Extract the (X, Y) coordinate from the center of the cell holding the provided text.  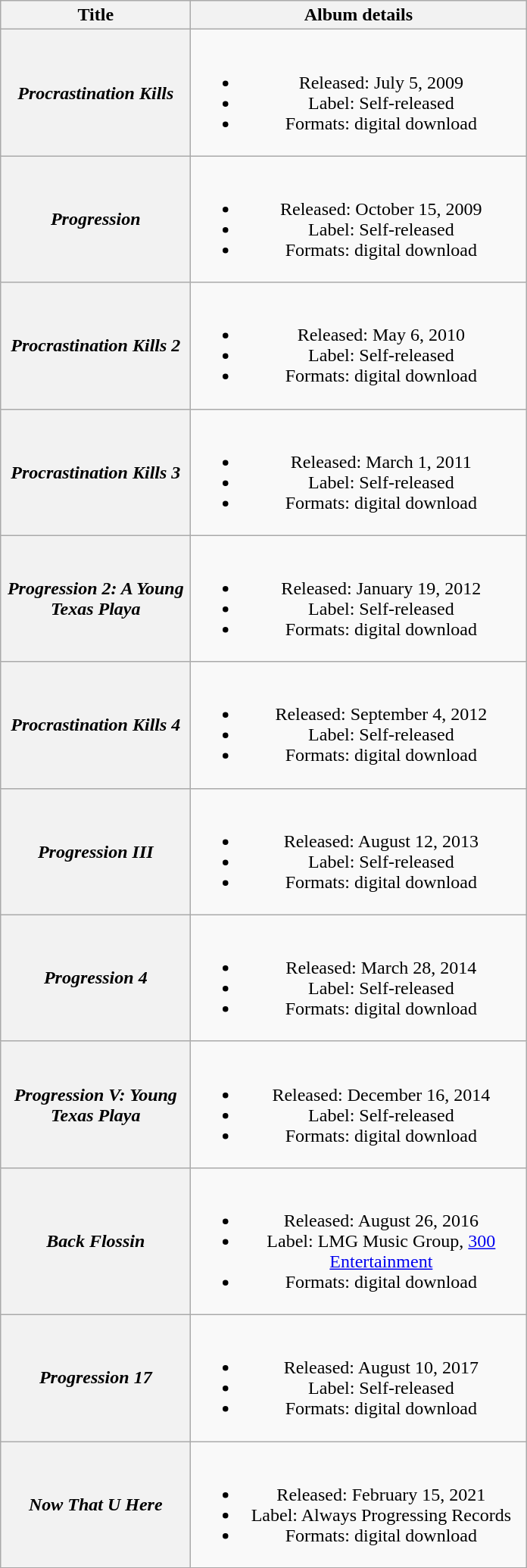
Released: July 5, 2009Label: Self-releasedFormats: digital download (359, 92)
Progression 17 (95, 1378)
Released: August 10, 2017Label: Self-releasedFormats: digital download (359, 1378)
Progression III (95, 851)
Title (95, 15)
Released: December 16, 2014Label: Self-releasedFormats: digital download (359, 1104)
Progression 2: A Young Texas Playa (95, 598)
Released: January 19, 2012Label: Self-releasedFormats: digital download (359, 598)
Procrastination Kills 4 (95, 725)
Procrastination Kills (95, 92)
Progression V: Young Texas Playa (95, 1104)
Released: March 28, 2014Label: Self-releasedFormats: digital download (359, 978)
Album details (359, 15)
Progression 4 (95, 978)
Procrastination Kills 3 (95, 472)
Back Flossin (95, 1241)
Released: August 12, 2013Label: Self-releasedFormats: digital download (359, 851)
Released: February 15, 2021Label: Always Progressing RecordsFormats: digital download (359, 1505)
Released: September 4, 2012Label: Self-releasedFormats: digital download (359, 725)
Progression (95, 220)
Released: August 26, 2016Label: LMG Music Group, 300 EntertainmentFormats: digital download (359, 1241)
Procrastination Kills 2 (95, 345)
Released: October 15, 2009Label: Self-releasedFormats: digital download (359, 220)
Released: May 6, 2010Label: Self-releasedFormats: digital download (359, 345)
Now That U Here (95, 1505)
Released: March 1, 2011Label: Self-releasedFormats: digital download (359, 472)
